Identify which cell holds the provided text, then report its [X, Y] central coordinate. 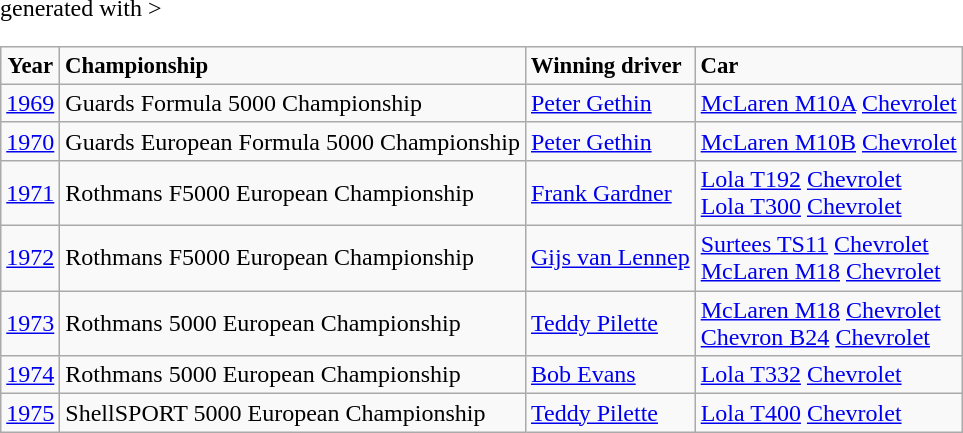
Surtees TS11 Chevrolet McLaren M18 Chevrolet [828, 258]
McLaren M10B Chevrolet [828, 141]
Bob Evans [610, 375]
Lola T332 Chevrolet [828, 375]
Car [828, 66]
1974 [30, 375]
Guards Formula 5000 Championship [293, 103]
Frank Gardner [610, 192]
1973 [30, 324]
Guards European Formula 5000 Championship [293, 141]
Championship [293, 66]
McLaren M18 Chevrolet Chevron B24 Chevrolet [828, 324]
1972 [30, 258]
McLaren M10A Chevrolet [828, 103]
Gijs van Lennep [610, 258]
ShellSPORT 5000 European Championship [293, 413]
Winning driver [610, 66]
1970 [30, 141]
1969 [30, 103]
1975 [30, 413]
1971 [30, 192]
Lola T400 Chevrolet [828, 413]
Year [30, 66]
Lola T192 Chevrolet Lola T300 Chevrolet [828, 192]
